Capture the cell that displays the provided text and extract its [x, y] central coordinate. 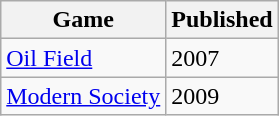
Published [222, 20]
Modern Society [84, 96]
Oil Field [84, 58]
2007 [222, 58]
2009 [222, 96]
Game [84, 20]
